Detect which cell encompasses the target text, then output its [X, Y] center coordinate. 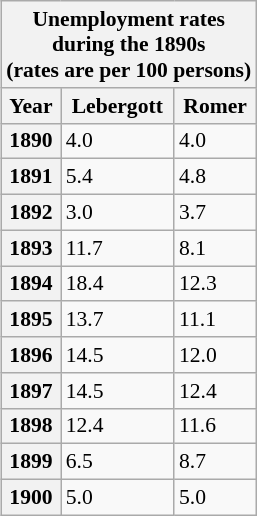
12.0 [215, 355]
1891 [31, 177]
1898 [31, 426]
3.0 [118, 212]
Unemployment rates during the 1890s (rates are per 100 persons) [128, 44]
1899 [31, 462]
11.7 [118, 248]
18.4 [118, 284]
1890 [31, 141]
1895 [31, 319]
11.1 [215, 319]
Romer [215, 105]
11.6 [215, 426]
13.7 [118, 319]
8.1 [215, 248]
1893 [31, 248]
6.5 [118, 462]
4.8 [215, 177]
3.7 [215, 212]
1892 [31, 212]
Lebergott [118, 105]
1896 [31, 355]
1894 [31, 284]
1897 [31, 390]
5.4 [118, 177]
12.3 [215, 284]
8.7 [215, 462]
Year [31, 105]
1900 [31, 497]
